Locate the cell with the specified text and output its [x, y] center coordinate. 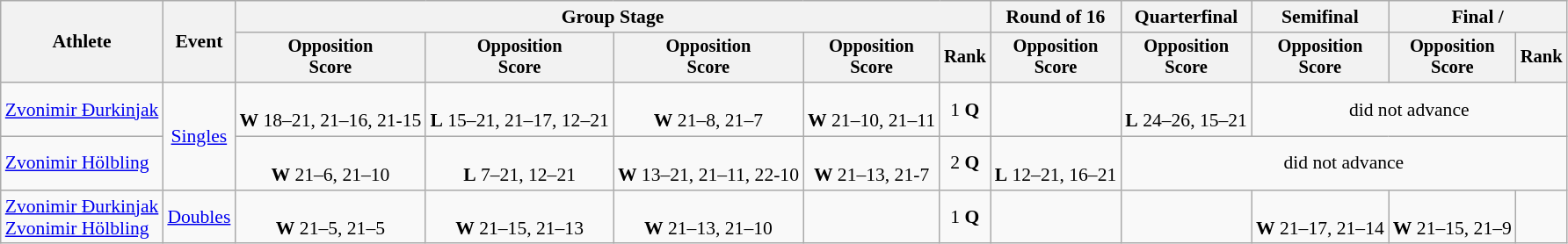
Singles [199, 136]
Zvonimir ĐurkinjakZvonimir Hölbling [83, 218]
W 21–13, 21-7 [872, 163]
Quarterfinal [1187, 17]
Group Stage [612, 17]
W 21–6, 21–10 [330, 163]
Event [199, 42]
Round of 16 [1056, 17]
W 21–13, 21–10 [708, 218]
Zvonimir Hölbling [83, 163]
L 15–21, 21–17, 12–21 [519, 109]
Zvonimir Đurkinjak [83, 109]
L 7–21, 12–21 [519, 163]
W 21–10, 21–11 [872, 109]
W 21–5, 21–5 [330, 218]
W 21–17, 21–14 [1320, 218]
W 13–21, 21–11, 22-10 [708, 163]
Semifinal [1320, 17]
W 18–21, 21–16, 21-15 [330, 109]
2 Q [965, 163]
Final / [1478, 17]
W 21–8, 21–7 [708, 109]
W 21–15, 21–9 [1452, 218]
W 21–15, 21–13 [519, 218]
Doubles [199, 218]
L 24–26, 15–21 [1187, 109]
Athlete [83, 42]
L 12–21, 16–21 [1056, 163]
